Extract the [x, y] coordinate from the center of the cell holding the provided text.  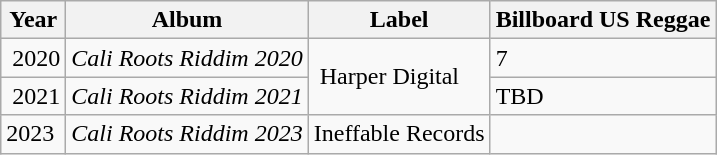
Year [34, 20]
Ineffable Records [399, 134]
7 [603, 58]
Harper Digital [399, 77]
Label [399, 20]
2021 [34, 96]
Cali Roots Riddim 2021 [187, 96]
Cali Roots Riddim 2023 [187, 134]
TBD [603, 96]
Cali Roots Riddim 2020 [187, 58]
2020 [34, 58]
2023 [34, 134]
Billboard US Reggae [603, 20]
Album [187, 20]
